Determine the [x, y] coordinate at the center of the cell enclosing the given text.  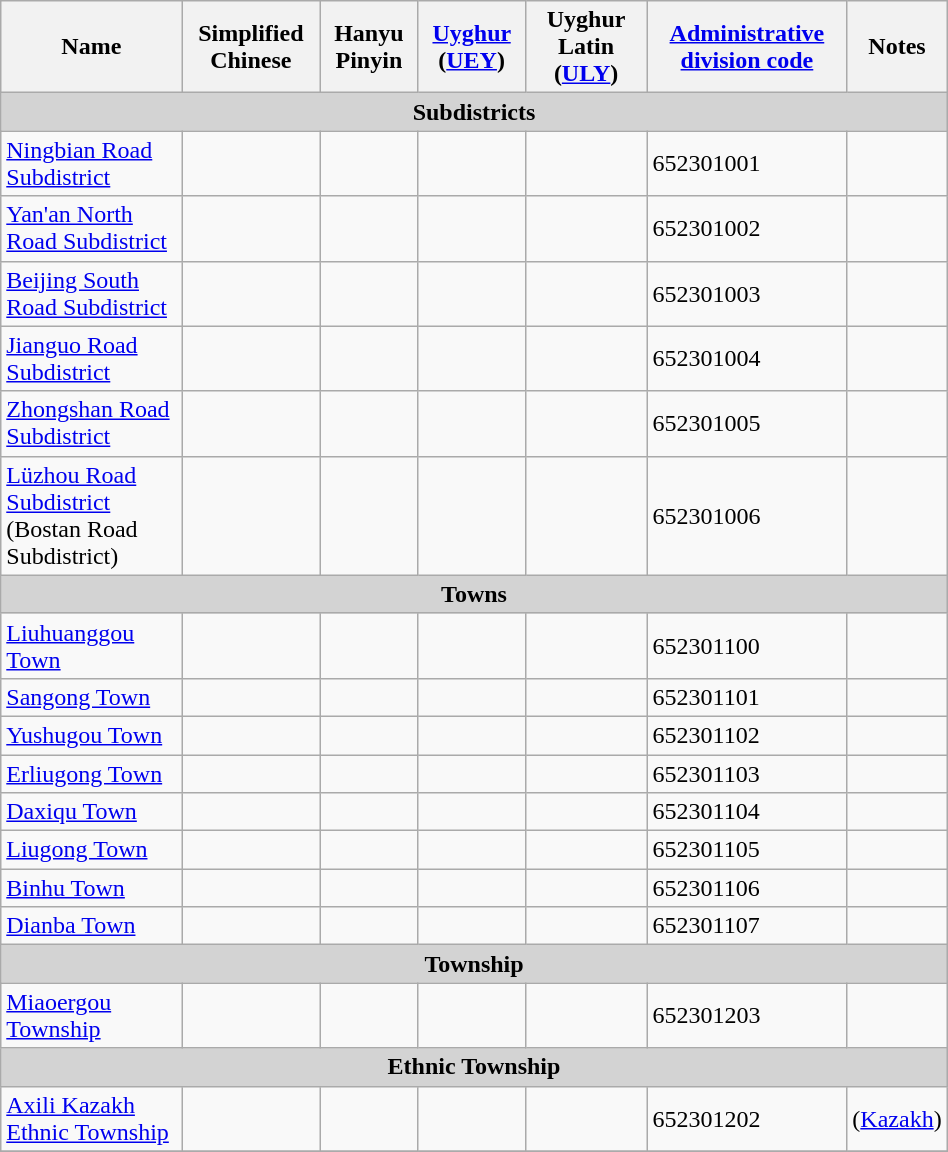
(Kazakh) [897, 1118]
Yan'an North Road Subdistrict [92, 228]
652301100 [747, 646]
Axili Kazakh Ethnic Township [92, 1118]
Beijing South Road Subdistrict [92, 294]
Subdistricts [474, 112]
652301203 [747, 1016]
Hanyu Pinyin [369, 47]
652301102 [747, 735]
Lüzhou Road Subdistrict(Bostan Road Subdistrict) [92, 516]
Ningbian Road Subdistrict [92, 164]
Uyghur (UEY) [472, 47]
652301103 [747, 773]
652301202 [747, 1118]
Simplified Chinese [251, 47]
Liugong Town [92, 850]
Name [92, 47]
Zhongshan Road Subdistrict [92, 424]
652301101 [747, 697]
Yushugou Town [92, 735]
652301006 [747, 516]
652301002 [747, 228]
652301001 [747, 164]
Administrative division code [747, 47]
652301104 [747, 812]
Towns [474, 594]
Ethnic Township [474, 1067]
652301004 [747, 358]
Miaoergou Township [92, 1016]
Sangong Town [92, 697]
Notes [897, 47]
652301105 [747, 850]
Liuhuanggou Town [92, 646]
652301107 [747, 926]
652301003 [747, 294]
Dianba Town [92, 926]
Uyghur Latin (ULY) [586, 47]
652301005 [747, 424]
Township [474, 964]
Erliugong Town [92, 773]
Jianguo Road Subdistrict [92, 358]
Daxiqu Town [92, 812]
Binhu Town [92, 888]
652301106 [747, 888]
